For the text-containing cell, return its midpoint in (x, y) coordinate format. 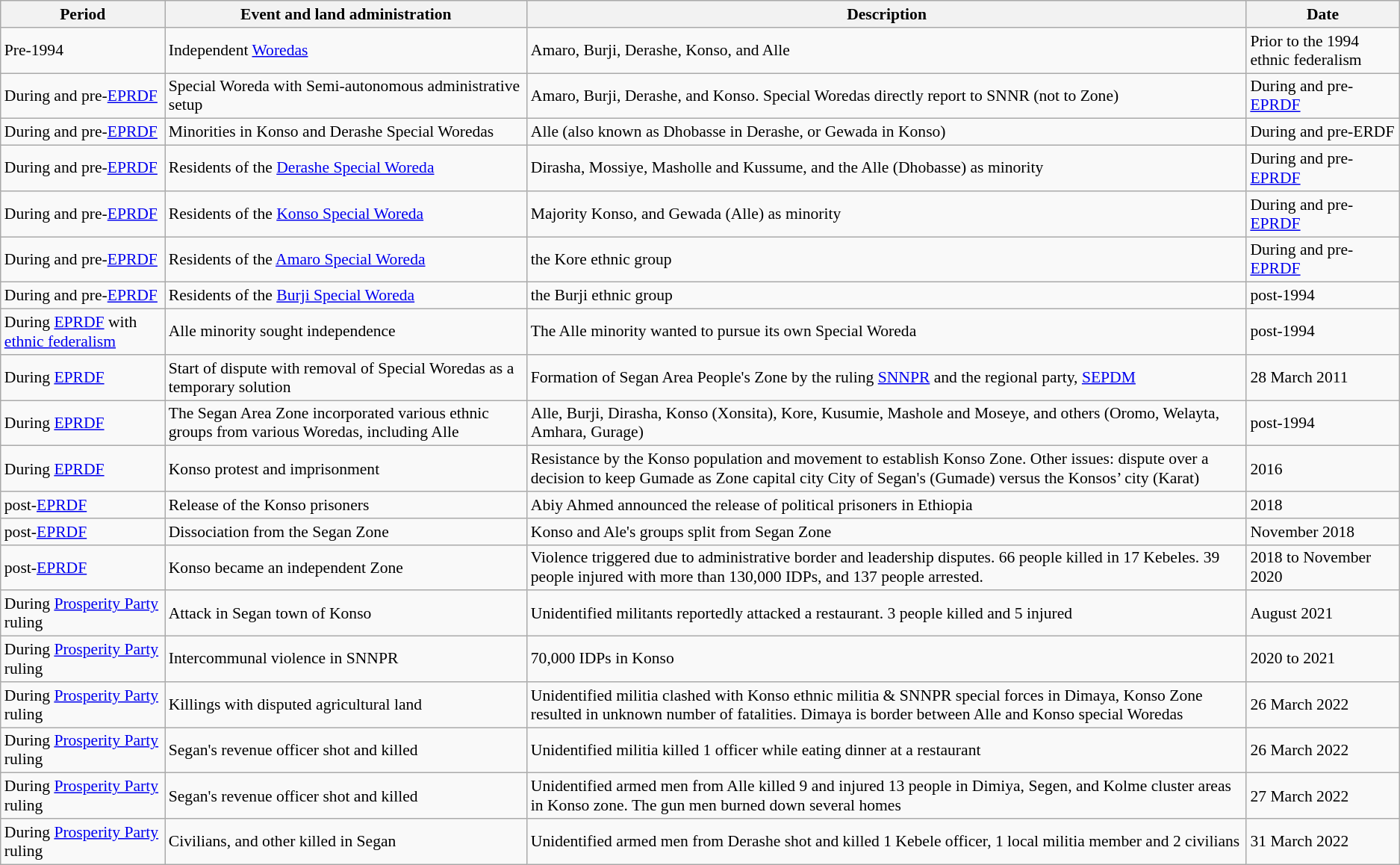
the Burji ethnic group (887, 296)
Pre-1994 (83, 51)
Dirasha, Mossiye, Masholle and Kussume, and the Alle (Dhobasse) as minority (887, 169)
Alle (also known as Dhobasse in Derashe, or Gewada in Konso) (887, 132)
August 2021 (1322, 614)
November 2018 (1322, 532)
Independent Woredas (346, 51)
Konso protest and imprisonment (346, 469)
Unidentified armed men from Derashe shot and killed 1 Kebele officer, 1 local militia member and 2 civilians (887, 841)
The Segan Area Zone incorporated various ethnic groups from various Woredas, including Alle (346, 423)
During and pre-ERDF (1322, 132)
Date (1322, 14)
Abiy Ahmed announced the release of political prisoners in Ethiopia (887, 505)
Prior to the 1994 ethnic federalism (1322, 51)
2018 (1322, 505)
Konso and Ale's groups split from Segan Zone (887, 532)
Residents of the Derashe Special Woreda (346, 169)
Residents of the Burji Special Woreda (346, 296)
Special Woreda with Semi-autonomous administrative setup (346, 96)
31 March 2022 (1322, 841)
During EPRDF with ethnic federalism (83, 332)
27 March 2022 (1322, 796)
Period (83, 14)
Majority Konso, and Gewada (Alle) as minority (887, 214)
Konso became an independent Zone (346, 568)
Residents of the Konso Special Woreda (346, 214)
Start of dispute with removal of Special Woredas as a temporary solution (346, 378)
Amaro, Burji, Derashe, Konso, and Alle (887, 51)
Unidentified militants reportedly attacked a restaurant. 3 people killed and 5 injured (887, 614)
Civilians, and other killed in Segan (346, 841)
the Kore ethnic group (887, 260)
2016 (1322, 469)
Amaro, Burji, Derashe, and Konso. Special Woredas directly report to SNNR (not to Zone) (887, 96)
Alle minority sought independence (346, 332)
Intercommunal violence in SNNPR (346, 659)
70,000 IDPs in Konso (887, 659)
Unidentified militia killed 1 officer while eating dinner at a restaurant (887, 750)
Event and land administration (346, 14)
The Alle minority wanted to pursue its own Special Woreda (887, 332)
Alle, Burji, Dirasha, Konso (Xonsita), Kore, Kusumie, Mashole and Moseye, and others (Oromo, Welayta, Amhara, Gurage) (887, 423)
Release of the Konso prisoners (346, 505)
28 March 2011 (1322, 378)
Dissociation from the Segan Zone (346, 532)
Description (887, 14)
Residents of the Amaro Special Woreda (346, 260)
Minorities in Konso and Derashe Special Woredas (346, 132)
Killings with disputed agricultural land (346, 705)
Formation of Segan Area People's Zone by the ruling SNNPR and the regional party, SEPDM (887, 378)
2020 to 2021 (1322, 659)
Attack in Segan town of Konso (346, 614)
2018 to November 2020 (1322, 568)
